Return [x, y] of the center of cell containing provided text 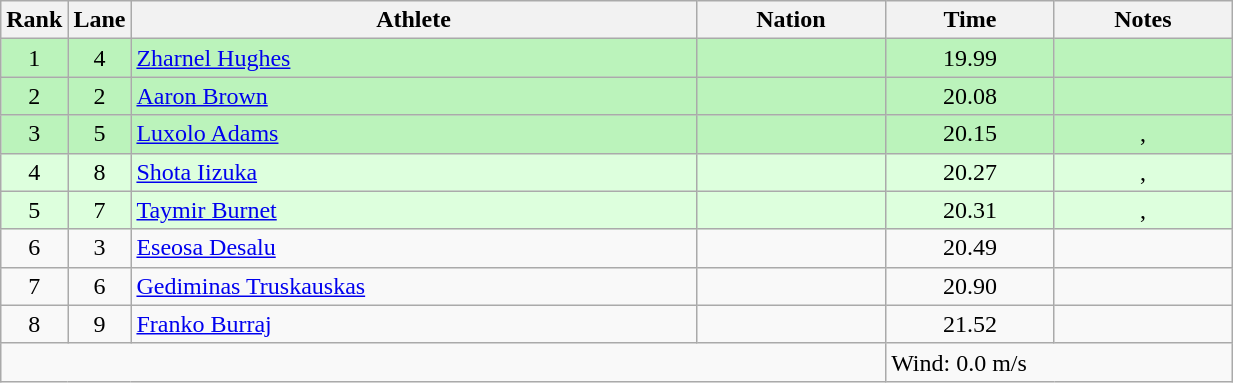
Gediminas Truskauskas [414, 286]
Luxolo Adams [414, 134]
1 [34, 58]
Franko Burraj [414, 324]
Taymir Burnet [414, 210]
9 [100, 324]
Aaron Brown [414, 96]
Notes [1142, 20]
Zharnel Hughes [414, 58]
20.27 [970, 172]
Lane [100, 20]
Rank [34, 20]
Wind: 0.0 m/s [1059, 362]
Athlete [414, 20]
20.08 [970, 96]
20.15 [970, 134]
20.90 [970, 286]
Nation [791, 20]
19.99 [970, 58]
21.52 [970, 324]
20.49 [970, 248]
Shota Iizuka [414, 172]
20.31 [970, 210]
Time [970, 20]
Eseosa Desalu [414, 248]
